Pinpoint the cell where the given text exists, returning its [X, Y] midpoint coordinate. 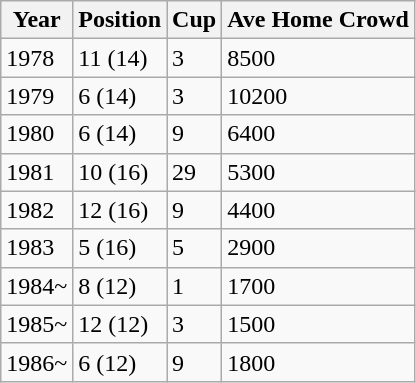
8500 [318, 58]
5 (16) [120, 248]
1980 [37, 134]
Year [37, 20]
12 (12) [120, 324]
12 (16) [120, 210]
2900 [318, 248]
1982 [37, 210]
29 [194, 172]
1981 [37, 172]
1979 [37, 96]
1500 [318, 324]
Position [120, 20]
10 (16) [120, 172]
5 [194, 248]
5300 [318, 172]
1 [194, 286]
1700 [318, 286]
4400 [318, 210]
1800 [318, 362]
1985~ [37, 324]
1978 [37, 58]
1986~ [37, 362]
11 (14) [120, 58]
10200 [318, 96]
1983 [37, 248]
8 (12) [120, 286]
1984~ [37, 286]
Ave Home Crowd [318, 20]
6400 [318, 134]
6 (12) [120, 362]
Cup [194, 20]
